Determine the [x, y] coordinate at the center of the cell enclosing the given text.  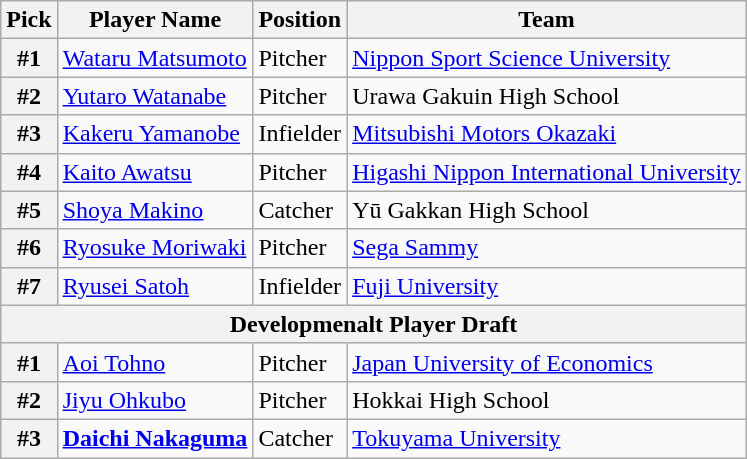
Jiyu Ohkubo [155, 400]
Fuji University [547, 286]
Aoi Tohno [155, 362]
Nippon Sport Science University [547, 58]
Yutaro Watanabe [155, 96]
Tokuyama University [547, 438]
Wataru Matsumoto [155, 58]
Mitsubishi Motors Okazaki [547, 134]
Ryosuke Moriwaki [155, 248]
Shoya Makino [155, 210]
Hokkai High School [547, 400]
Ryusei Satoh [155, 286]
Team [547, 20]
Higashi Nippon International University [547, 172]
Urawa Gakuin High School [547, 96]
Yū Gakkan High School [547, 210]
Daichi Nakaguma [155, 438]
Sega Sammy [547, 248]
Position [300, 20]
Developmenalt Player Draft [374, 324]
#6 [29, 248]
Pick [29, 20]
Kaito Awatsu [155, 172]
Japan University of Economics [547, 362]
Kakeru Yamanobe [155, 134]
#5 [29, 210]
Player Name [155, 20]
#7 [29, 286]
#4 [29, 172]
